Find where the given text appears and provide that cell's center as (X, Y) coordinate. 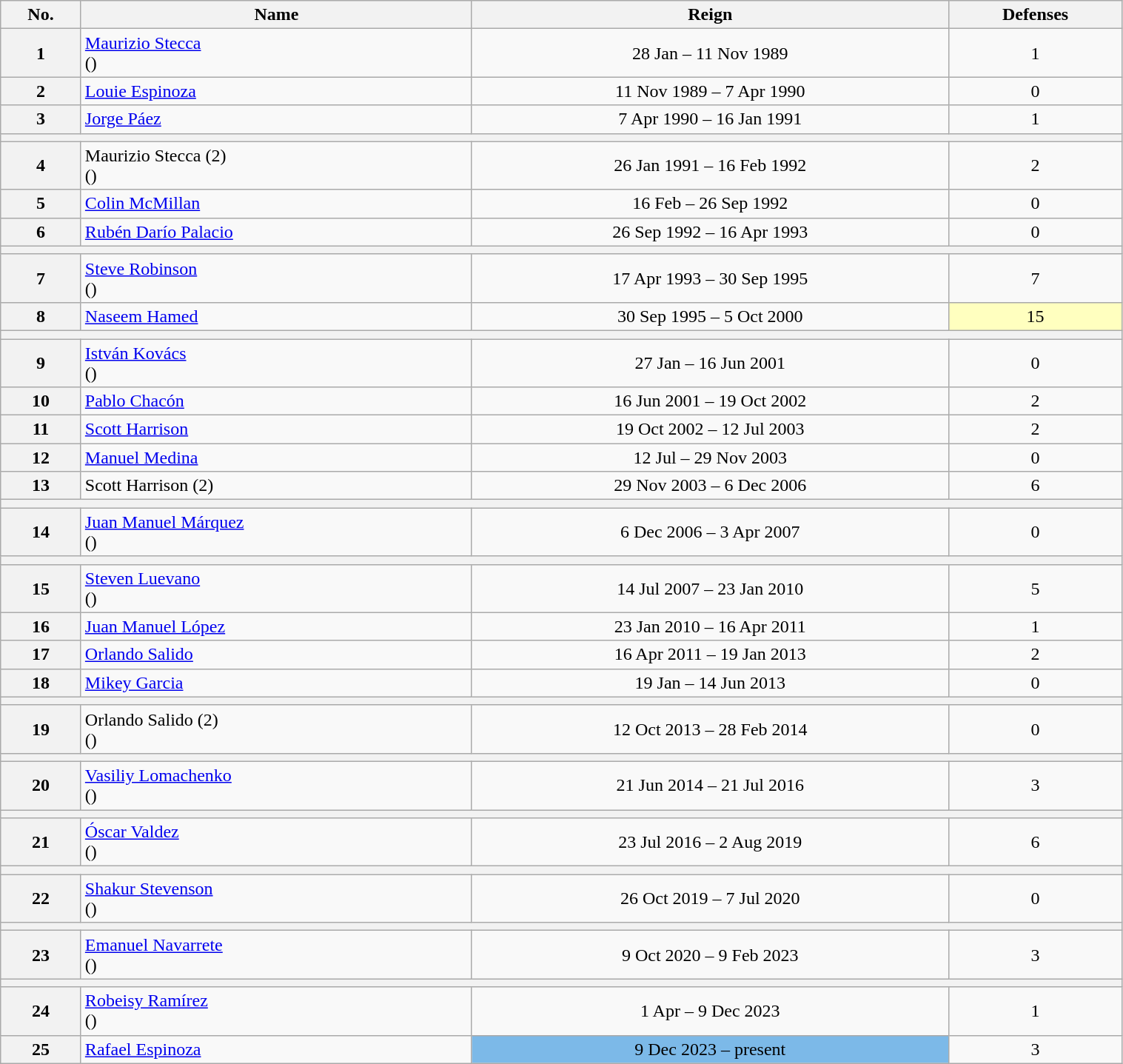
19 Jan – 14 Jun 2013 (710, 683)
Óscar Valdez() (276, 843)
Maurizio Stecca() (276, 53)
9 (41, 363)
19 Oct 2002 – 12 Jul 2003 (710, 429)
No. (41, 15)
16 Apr 2011 – 19 Jan 2013 (710, 655)
16 Jun 2001 – 19 Oct 2002 (710, 401)
20 (41, 785)
8 (41, 316)
22 (41, 899)
Defenses (1035, 15)
11 Nov 1989 – 7 Apr 1990 (710, 91)
30 Sep 1995 – 5 Oct 2000 (710, 316)
17 (41, 655)
23 Jan 2010 – 16 Apr 2011 (710, 626)
16 Feb – 26 Sep 1992 (710, 204)
12 Jul – 29 Nov 2003 (710, 458)
12 (41, 458)
Reign (710, 15)
Vasiliy Lomachenko() (276, 785)
7 Apr 1990 – 16 Jan 1991 (710, 119)
Louie Espinoza (276, 91)
25 (41, 1049)
Jorge Páez (276, 119)
Rubén Darío Palacio (276, 232)
21 Jun 2014 – 21 Jul 2016 (710, 785)
26 Sep 1992 – 16 Apr 1993 (710, 232)
26 Jan 1991 – 16 Feb 1992 (710, 166)
Colin McMillan (276, 204)
13 (41, 486)
Mikey Garcia (276, 683)
Manuel Medina (276, 458)
16 (41, 626)
Orlando Salido (2)() (276, 729)
24 (41, 1011)
Juan Manuel Márquez() (276, 532)
Naseem Hamed (276, 316)
Juan Manuel López (276, 626)
18 (41, 683)
14 (41, 532)
6 Dec 2006 – 3 Apr 2007 (710, 532)
István Kovács() (276, 363)
17 Apr 1993 – 30 Sep 1995 (710, 278)
27 Jan – 16 Jun 2001 (710, 363)
26 Oct 2019 – 7 Jul 2020 (710, 899)
Steve Robinson() (276, 278)
1 Apr – 9 Dec 2023 (710, 1011)
11 (41, 429)
Steven Luevano() (276, 588)
Rafael Espinoza (276, 1049)
23 (41, 955)
Orlando Salido (276, 655)
23 Jul 2016 – 2 Aug 2019 (710, 843)
28 Jan – 11 Nov 1989 (710, 53)
Robeisy Ramírez() (276, 1011)
29 Nov 2003 – 6 Dec 2006 (710, 486)
Maurizio Stecca (2)() (276, 166)
14 Jul 2007 – 23 Jan 2010 (710, 588)
9 Dec 2023 – present (710, 1049)
9 Oct 2020 – 9 Feb 2023 (710, 955)
Scott Harrison (276, 429)
19 (41, 729)
21 (41, 843)
4 (41, 166)
Pablo Chacón (276, 401)
Shakur Stevenson() (276, 899)
10 (41, 401)
Emanuel Navarrete() (276, 955)
Name (276, 15)
Scott Harrison (2) (276, 486)
12 Oct 2013 – 28 Feb 2014 (710, 729)
